Determine the (X, Y) coordinate at the center of the cell enclosing the given text.  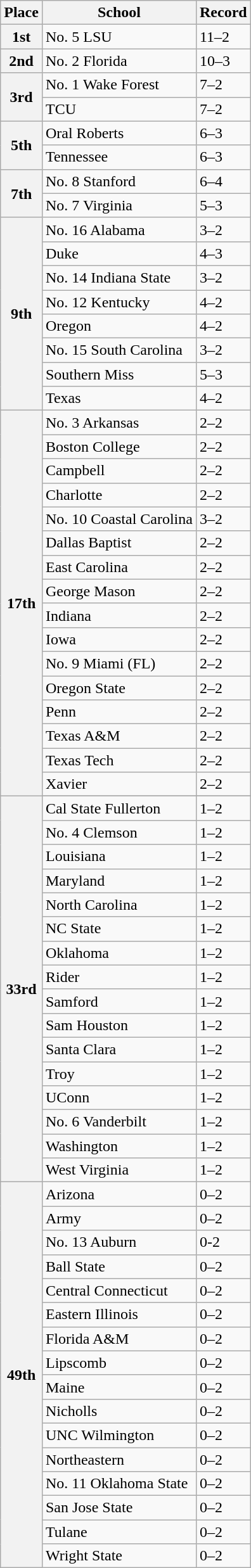
Oregon (119, 326)
Louisiana (119, 857)
No. 5 LSU (119, 37)
Rider (119, 977)
UNC Wilmington (119, 1435)
Nicholls (119, 1411)
9th (22, 314)
Dallas Baptist (119, 543)
Army (119, 1218)
Oral Roberts (119, 133)
Tennessee (119, 157)
George Mason (119, 591)
No. 15 South Carolina (119, 350)
3rd (22, 97)
17th (22, 603)
Maine (119, 1387)
5th (22, 145)
Texas (119, 398)
Eastern Illinois (119, 1315)
No. 11 Oklahoma State (119, 1484)
Sam Houston (119, 1025)
Washington (119, 1146)
Ball State (119, 1266)
Duke (119, 253)
Arizona (119, 1194)
No. 8 Stanford (119, 181)
TCU (119, 109)
Penn (119, 712)
Iowa (119, 639)
No. 10 Coastal Carolina (119, 519)
1st (22, 37)
East Carolina (119, 567)
Texas A&M (119, 736)
No. 14 Indiana State (119, 277)
Charlotte (119, 495)
Boston College (119, 447)
School (119, 13)
No. 2 Florida (119, 61)
No. 12 Kentucky (119, 302)
Samford (119, 1001)
10–3 (223, 61)
UConn (119, 1098)
NC State (119, 929)
Indiana (119, 615)
No. 13 Auburn (119, 1242)
No. 1 Wake Forest (119, 85)
Tulane (119, 1532)
No. 7 Virginia (119, 205)
Florida A&M (119, 1339)
North Carolina (119, 905)
Oklahoma (119, 953)
West Virginia (119, 1170)
Maryland (119, 881)
Campbell (119, 471)
6–4 (223, 181)
Xavier (119, 784)
Santa Clara (119, 1049)
Record (223, 13)
0-2 (223, 1242)
Oregon State (119, 687)
San Jose State (119, 1508)
No. 16 Alabama (119, 229)
Wright State (119, 1556)
Lipscomb (119, 1363)
49th (22, 1375)
Southern Miss (119, 374)
7th (22, 193)
33rd (22, 990)
4–3 (223, 253)
No. 9 Miami (FL) (119, 663)
Northeastern (119, 1459)
11–2 (223, 37)
2nd (22, 61)
Central Connecticut (119, 1291)
Texas Tech (119, 760)
No. 6 Vanderbilt (119, 1122)
Troy (119, 1074)
No. 4 Clemson (119, 832)
Place (22, 13)
Cal State Fullerton (119, 808)
No. 3 Arkansas (119, 423)
